Determine the (X, Y) coordinate at the center of the cell enclosing the given text.  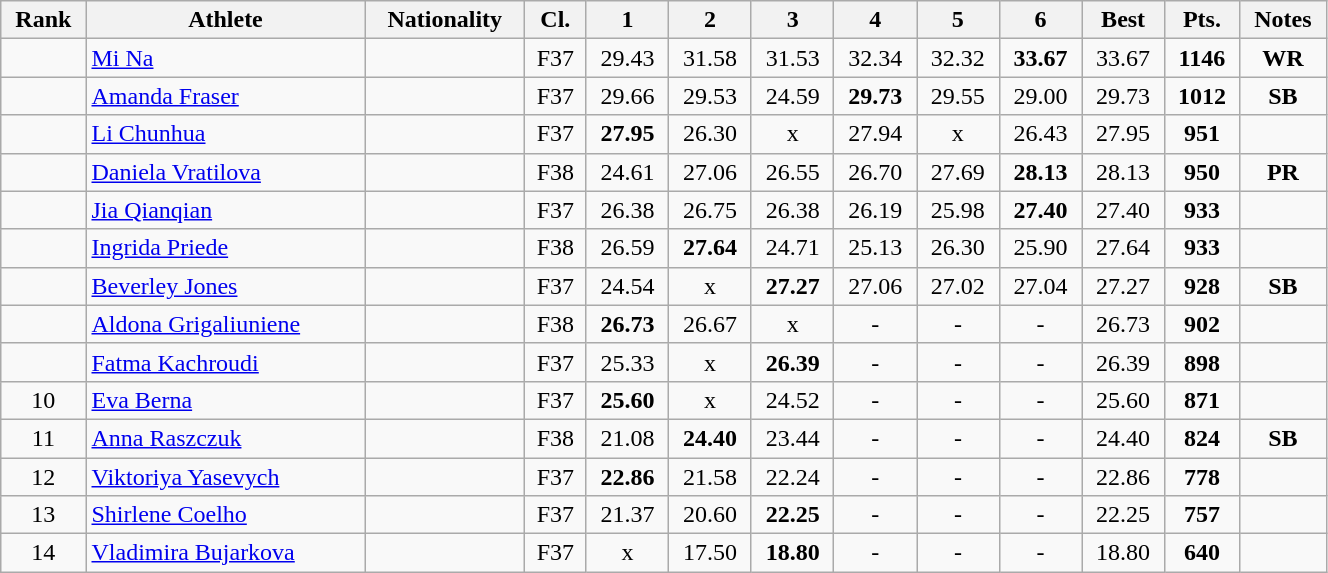
26.19 (876, 210)
871 (1202, 400)
25.98 (958, 210)
Aldona Grigaliuniene (226, 324)
29.00 (1040, 96)
Eva Berna (226, 400)
26.70 (876, 172)
Beverley Jones (226, 286)
Li Chunhua (226, 134)
29.53 (710, 96)
Fatma Kachroudi (226, 362)
26.75 (710, 210)
14 (44, 553)
950 (1202, 172)
5 (958, 20)
26.55 (792, 172)
21.37 (628, 515)
25.33 (628, 362)
Shirlene Coelho (226, 515)
24.54 (628, 286)
Jia Qianqian (226, 210)
27.69 (958, 172)
23.44 (792, 438)
824 (1202, 438)
17.50 (710, 553)
32.32 (958, 58)
27.02 (958, 286)
11 (44, 438)
29.55 (958, 96)
27.94 (876, 134)
29.66 (628, 96)
Pts. (1202, 20)
21.58 (710, 477)
778 (1202, 477)
24.59 (792, 96)
24.52 (792, 400)
12 (44, 477)
31.53 (792, 58)
31.58 (710, 58)
Notes (1282, 20)
24.71 (792, 248)
Mi Na (226, 58)
1 (628, 20)
4 (876, 20)
13 (44, 515)
26.67 (710, 324)
928 (1202, 286)
26.59 (628, 248)
26.43 (1040, 134)
WR (1282, 58)
32.34 (876, 58)
902 (1202, 324)
25.13 (876, 248)
Best (1124, 20)
3 (792, 20)
20.60 (710, 515)
Amanda Fraser (226, 96)
21.08 (628, 438)
Anna Raszczuk (226, 438)
27.04 (1040, 286)
Viktoriya Yasevych (226, 477)
1012 (1202, 96)
951 (1202, 134)
29.43 (628, 58)
22.24 (792, 477)
PR (1282, 172)
10 (44, 400)
Rank (44, 20)
25.90 (1040, 248)
Nationality (445, 20)
Ingrida Priede (226, 248)
2 (710, 20)
Vladimira Bujarkova (226, 553)
757 (1202, 515)
Athlete (226, 20)
1146 (1202, 58)
6 (1040, 20)
640 (1202, 553)
24.61 (628, 172)
898 (1202, 362)
Cl. (556, 20)
Daniela Vratilova (226, 172)
